Return the (X, Y) coordinate for the center point of the cell that contains the specified text.  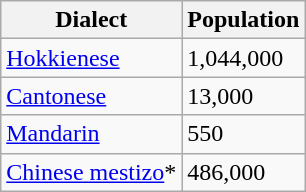
Mandarin (92, 134)
550 (244, 134)
1,044,000 (244, 58)
Dialect (92, 20)
13,000 (244, 96)
Cantonese (92, 96)
Population (244, 20)
486,000 (244, 172)
Hokkienese (92, 58)
Chinese mestizo* (92, 172)
